Output the [x, y] coordinate of the center of the cell containing the given text.  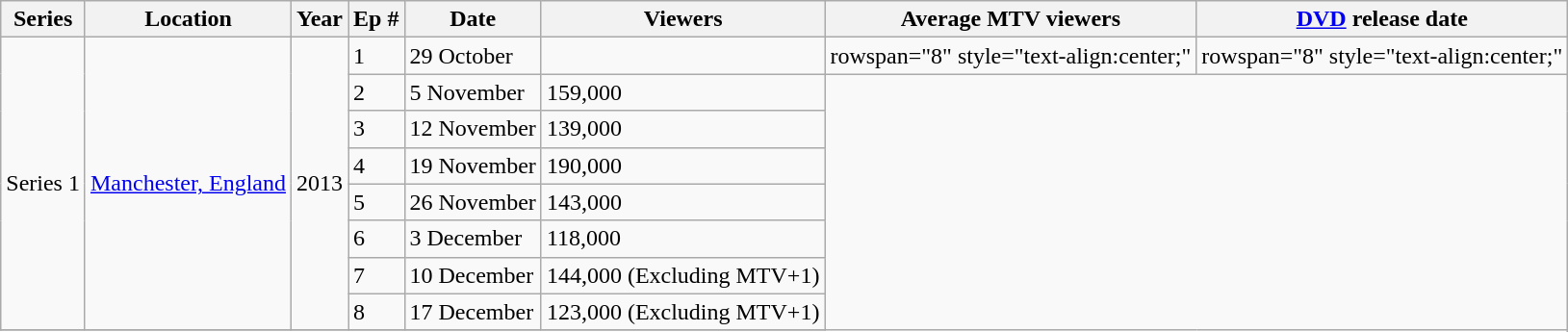
190,000 [683, 166]
Location [188, 19]
DVD release date [1382, 19]
5 November [473, 92]
Manchester, England [188, 184]
29 October [473, 56]
159,000 [683, 92]
2013 [320, 184]
5 [376, 202]
118,000 [683, 239]
3 [376, 129]
7 [376, 275]
6 [376, 239]
Ep # [376, 19]
Series 1 [43, 184]
Viewers [683, 19]
Average MTV viewers [1011, 19]
Date [473, 19]
17 December [473, 312]
3 December [473, 239]
10 December [473, 275]
26 November [473, 202]
2 [376, 92]
123,000 (Excluding MTV+1) [683, 312]
143,000 [683, 202]
144,000 (Excluding MTV+1) [683, 275]
139,000 [683, 129]
8 [376, 312]
19 November [473, 166]
1 [376, 56]
Series [43, 19]
4 [376, 166]
12 November [473, 129]
Year [320, 19]
